Identify which cell holds the provided text, then report its (X, Y) central coordinate. 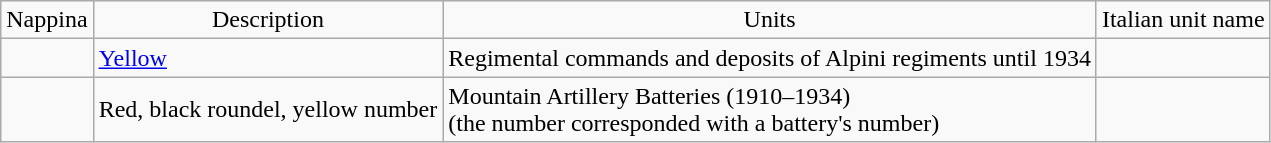
Mountain Artillery Batteries (1910–1934)(the number corresponded with a battery's number) (770, 110)
Yellow (268, 58)
Description (268, 20)
Units (770, 20)
Regimental commands and deposits of Alpini regiments until 1934 (770, 58)
Italian unit name (1183, 20)
Red, black roundel, yellow number (268, 110)
Nappina (47, 20)
